Scan for the cell matching the given text and deliver its [x, y] coordinate at center. 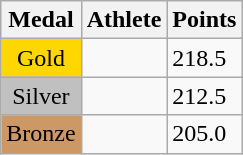
Athlete [124, 20]
Medal [41, 20]
Bronze [41, 134]
205.0 [204, 134]
218.5 [204, 58]
Gold [41, 58]
212.5 [204, 96]
Points [204, 20]
Silver [41, 96]
